Pinpoint the cell where the given text exists, returning its (X, Y) midpoint coordinate. 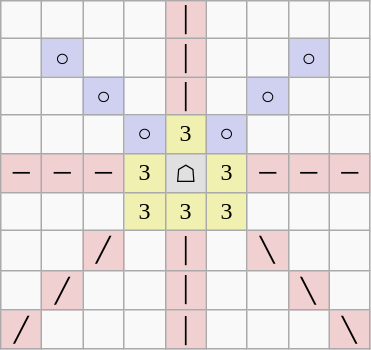
☖ (186, 173)
